Return (X, Y) of the center of cell containing provided text 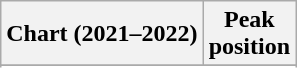
Chart (2021–2022) (102, 34)
Peakposition (249, 34)
